Locate the cell with the specified text and output its (x, y) center coordinate. 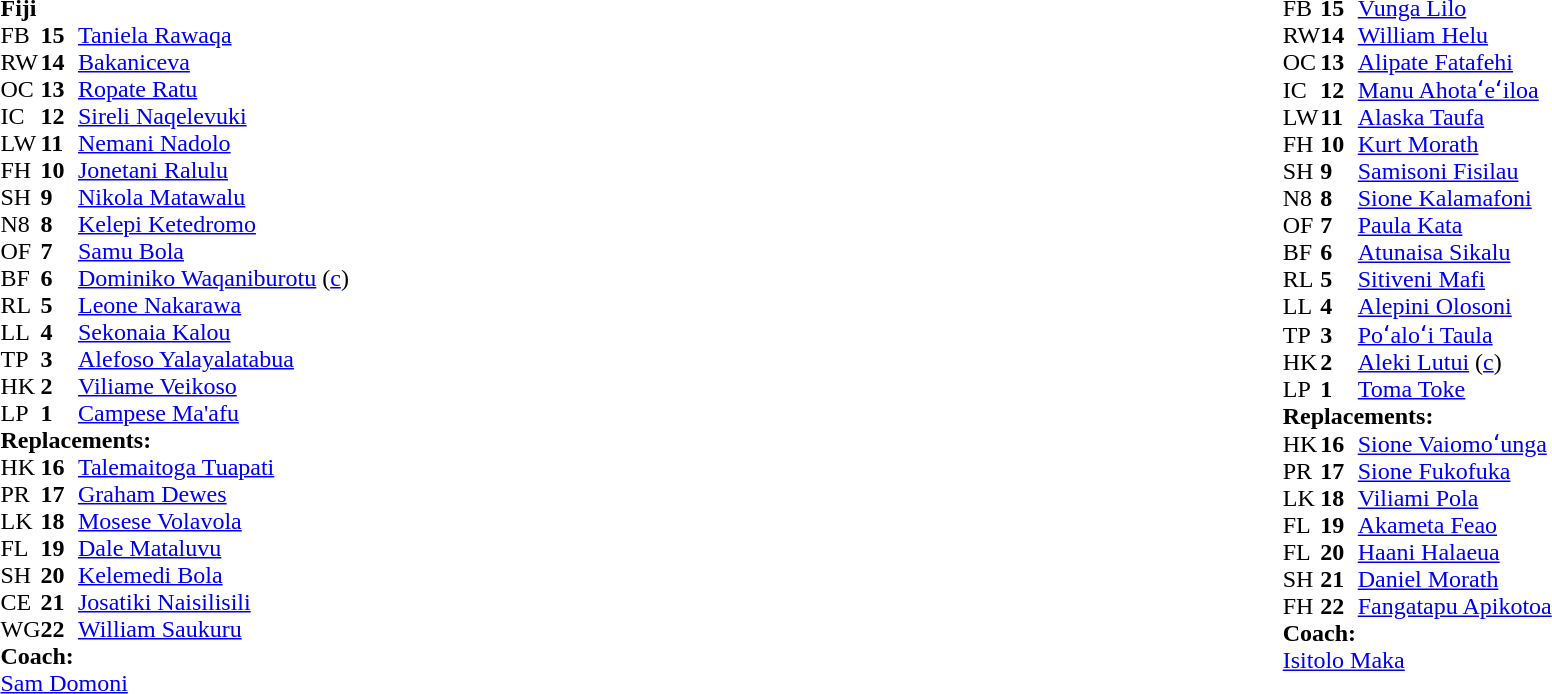
Josatiki Naisilisili (214, 602)
Isitolo Maka (1418, 660)
William Saukuru (214, 630)
Jonetani Ralulu (214, 170)
Sireli Naqelevuki (214, 116)
Akameta Feao (1455, 526)
Nikola Matawalu (214, 198)
William Helu (1455, 36)
Campese Ma'afu (214, 414)
Sione Kalamafoni (1455, 198)
Graham Dewes (214, 494)
FB (20, 36)
Samisoni Fisilau (1455, 172)
Viliame Veikoso (214, 386)
Dale Mataluvu (214, 548)
Poʻaloʻi Taula (1455, 334)
Dominiko Waqaniburotu (c) (214, 278)
Viliami Pola (1455, 498)
Talemaitoga Tuapati (214, 468)
WG (20, 630)
Nemani Nadolo (214, 144)
Alaska Taufa (1455, 118)
Kurt Morath (1455, 144)
Ropate Ratu (214, 90)
Taniela Rawaqa (214, 36)
Alefoso Yalayalatabua (214, 360)
Leone Nakarawa (214, 306)
15 (59, 36)
Sione Vaiomoʻunga (1455, 444)
Toma Toke (1455, 390)
Kelemedi Bola (214, 576)
Kelepi Ketedromo (214, 224)
Atunaisa Sikalu (1455, 252)
Alepini Olosoni (1455, 306)
CE (20, 602)
Sekonaia Kalou (214, 332)
Sione Fukofuka (1455, 472)
Haani Halaeua (1455, 552)
Fangatapu Apikotoa (1455, 606)
Paula Kata (1455, 226)
Aleki Lutui (c) (1455, 362)
Manu Ahotaʻeʻiloa (1455, 90)
Mosese Volavola (214, 522)
Samu Bola (214, 252)
Alipate Fatafehi (1455, 62)
Daniel Morath (1455, 580)
Bakaniceva (214, 62)
Sitiveni Mafi (1455, 280)
